Scan for the cell matching the given text and deliver its (x, y) coordinate at center. 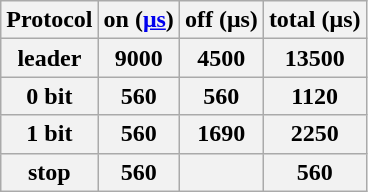
4500 (221, 58)
stop (50, 172)
leader (50, 58)
9000 (138, 58)
0 bit (50, 96)
off (μs) (221, 20)
1 bit (50, 134)
on (μs) (138, 20)
1690 (221, 134)
13500 (314, 58)
2250 (314, 134)
1120 (314, 96)
total (μs) (314, 20)
Protocol (50, 20)
